Capture the cell that displays the provided text and extract its [x, y] central coordinate. 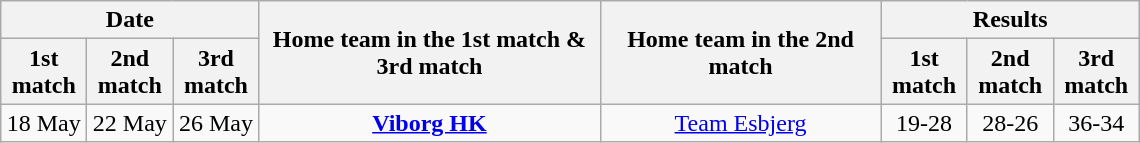
18 May [44, 123]
19-28 [924, 123]
Home team in the 2nd match [740, 52]
28-26 [1010, 123]
Date [130, 20]
Viborg HK [430, 123]
26 May [216, 123]
Team Esbjerg [740, 123]
36-34 [1096, 123]
22 May [130, 123]
Results [1010, 20]
Home team in the 1st match & 3rd match [430, 52]
